From the cell containing the given text, extract its center point as [x, y] coordinate. 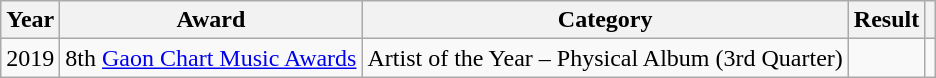
Artist of the Year – Physical Album (3rd Quarter) [605, 58]
Award [211, 20]
2019 [30, 58]
Result [886, 20]
Category [605, 20]
8th Gaon Chart Music Awards [211, 58]
Year [30, 20]
